Return the [X, Y] coordinate for the center point of the cell that contains the specified text.  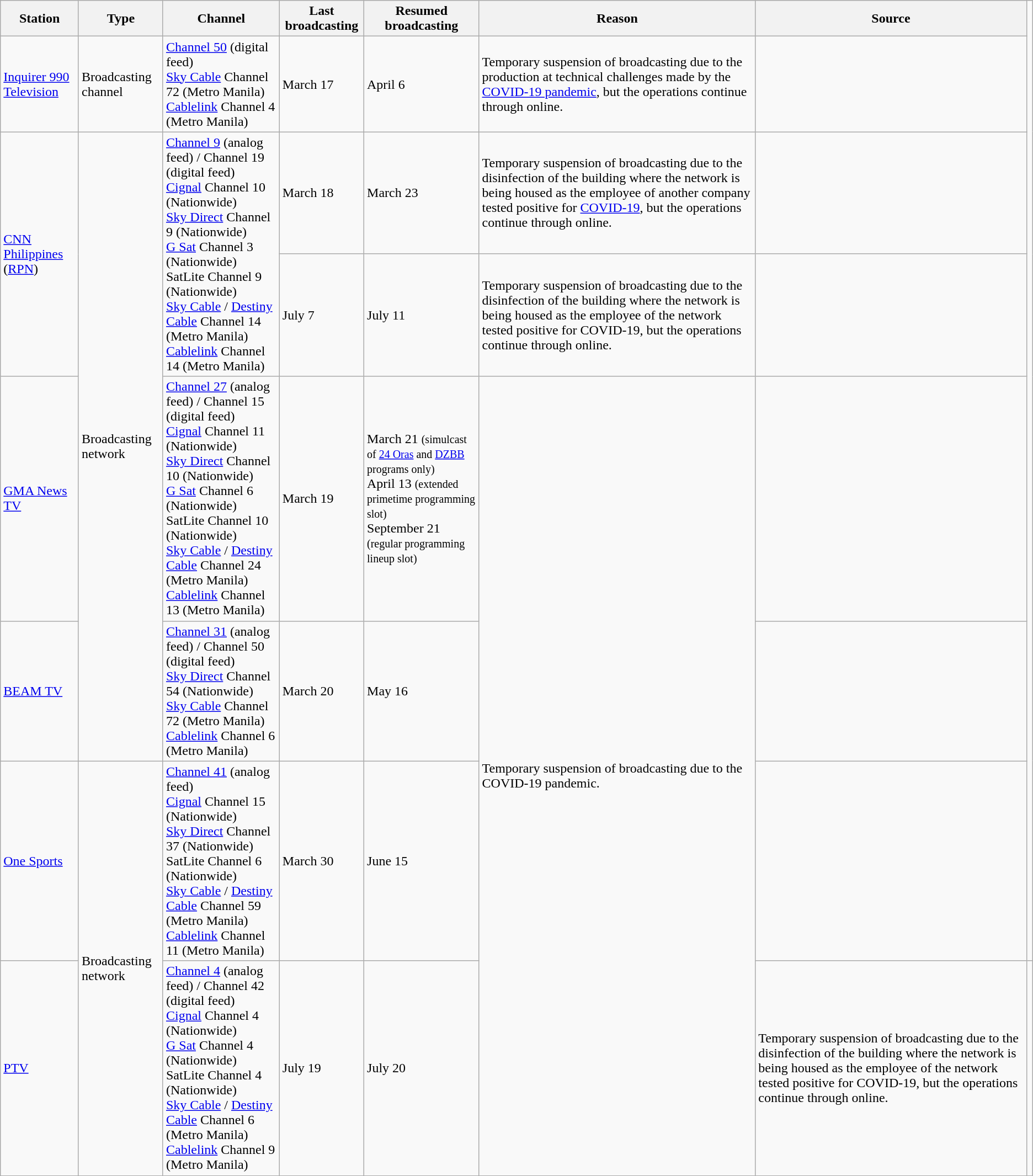
July 20 [422, 1068]
March 17 [321, 84]
March 18 [321, 193]
Temporary suspension of broadcasting due to the COVID-19 pandemic. [617, 776]
March 20 [321, 691]
Inquirer 990 Television [40, 84]
May 16 [422, 691]
July 19 [321, 1068]
BEAM TV [40, 691]
March 30 [321, 861]
July 11 [422, 315]
June 15 [422, 861]
March 21 (simulcast of 24 Oras and DZBB programs only)April 13 (extended primetime programming slot)September 21 (regular programming lineup slot) [422, 499]
March 19 [321, 499]
Broadcasting channel [120, 84]
Channel [221, 19]
Reason [617, 19]
CNN Philippines (RPN) [40, 254]
Channel 50 (digital feed)Sky Cable Channel 72 (Metro Manila)Cablelink Channel 4 (Metro Manila) [221, 84]
Station [40, 19]
Type [120, 19]
GMA News TV [40, 499]
April 6 [422, 84]
PTV [40, 1068]
Source [891, 19]
Resumed broadcasting [422, 19]
Last broadcasting [321, 19]
July 7 [321, 315]
One Sports [40, 861]
March 23 [422, 193]
